Return [X, Y] of the center of cell containing provided text 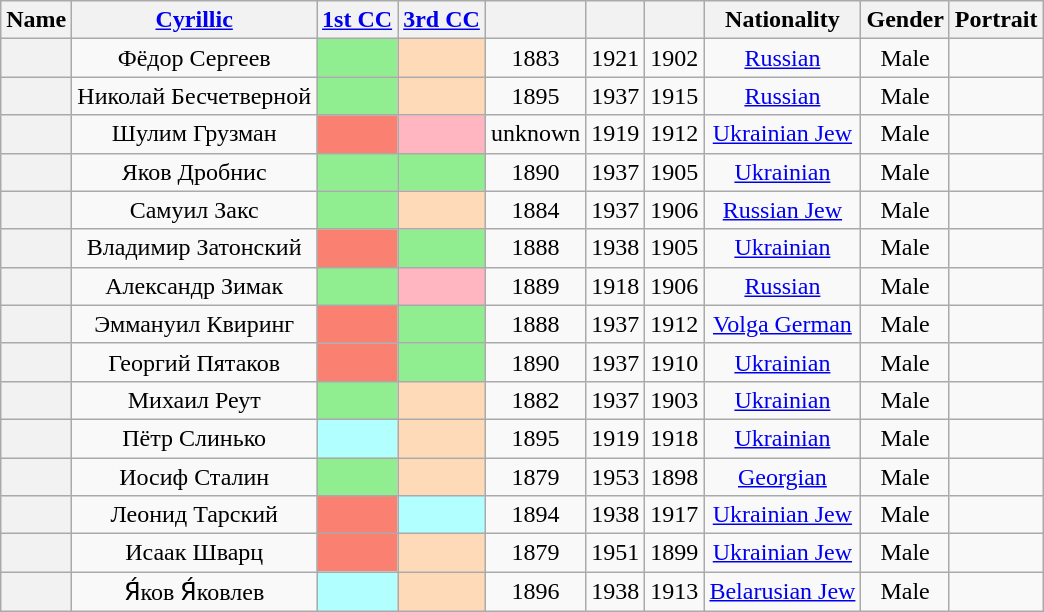
Владимир Затонский [194, 248]
1884 [535, 210]
1896 [535, 592]
3rd CC [442, 20]
1898 [674, 477]
1915 [674, 96]
Belarusian Jew [782, 592]
Nationality [782, 20]
Шулим Грузман [194, 134]
1st CC [358, 20]
1910 [674, 362]
Леонид Тарский [194, 515]
Яков Дробнис [194, 172]
Иосиф Сталин [194, 477]
Николай Бесчетверной [194, 96]
1894 [535, 515]
Georgian [782, 477]
Эммануил Квиринг [194, 324]
1899 [674, 553]
1882 [535, 400]
Gender [905, 20]
Volga German [782, 324]
Георгий Пятаков [194, 362]
1917 [674, 515]
Фёдор Сергеев [194, 58]
1953 [616, 477]
Portrait [996, 20]
1889 [535, 286]
Александр Зимак [194, 286]
Самуил Закс [194, 210]
Я́ков Я́ковлев [194, 592]
Cyrillic [194, 20]
Name [36, 20]
1951 [616, 553]
1902 [674, 58]
Пётр Слинько [194, 438]
1913 [674, 592]
1883 [535, 58]
Исаак Шварц [194, 553]
Михаил Реут [194, 400]
1921 [616, 58]
1903 [674, 400]
unknown [535, 134]
Russian Jew [782, 210]
